Search for the cell housing the specified text and yield its [x, y] center coordinate. 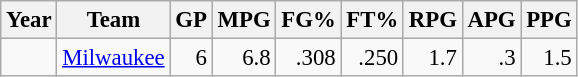
.3 [492, 58]
6 [191, 58]
APG [492, 20]
.250 [372, 58]
RPG [432, 20]
GP [191, 20]
PPG [549, 20]
Team [114, 20]
Milwaukee [114, 58]
MPG [244, 20]
Year [29, 20]
.308 [308, 58]
1.5 [549, 58]
FT% [372, 20]
6.8 [244, 58]
1.7 [432, 58]
FG% [308, 20]
